Extract the [X, Y] coordinate from the center of the cell holding the provided text.  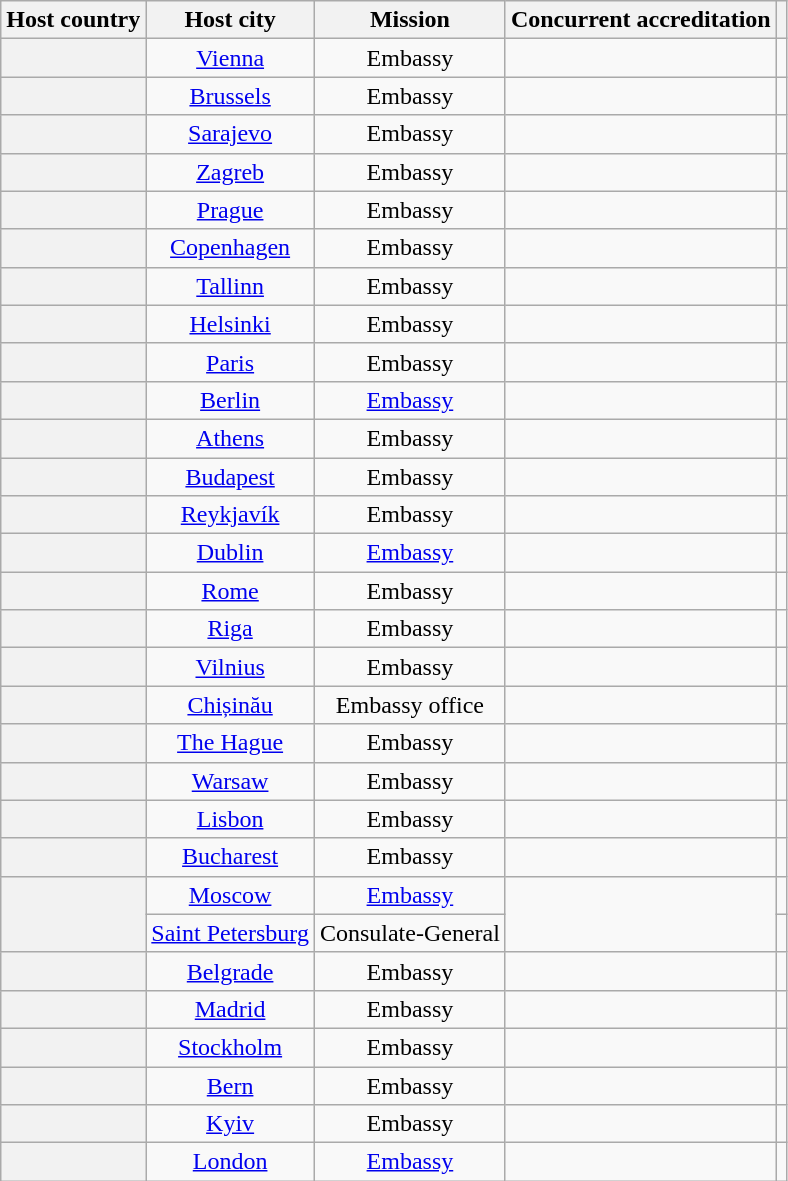
Paris [230, 362]
Host country [74, 20]
Berlin [230, 400]
Copenhagen [230, 248]
Saint Petersburg [230, 933]
Prague [230, 210]
Rome [230, 591]
Chișinău [230, 705]
Reykjavík [230, 515]
Stockholm [230, 1047]
Concurrent accreditation [640, 20]
Madrid [230, 1009]
The Hague [230, 743]
Zagreb [230, 172]
Host city [230, 20]
Bucharest [230, 857]
Vienna [230, 58]
Lisbon [230, 819]
London [230, 1162]
Helsinki [230, 324]
Riga [230, 629]
Embassy office [410, 705]
Moscow [230, 895]
Dublin [230, 553]
Vilnius [230, 667]
Mission [410, 20]
Kyiv [230, 1124]
Athens [230, 438]
Consulate-General [410, 933]
Budapest [230, 477]
Belgrade [230, 971]
Sarajevo [230, 134]
Bern [230, 1085]
Warsaw [230, 781]
Tallinn [230, 286]
Brussels [230, 96]
